Return the (X, Y) coordinate for the center point of the cell that contains the specified text.  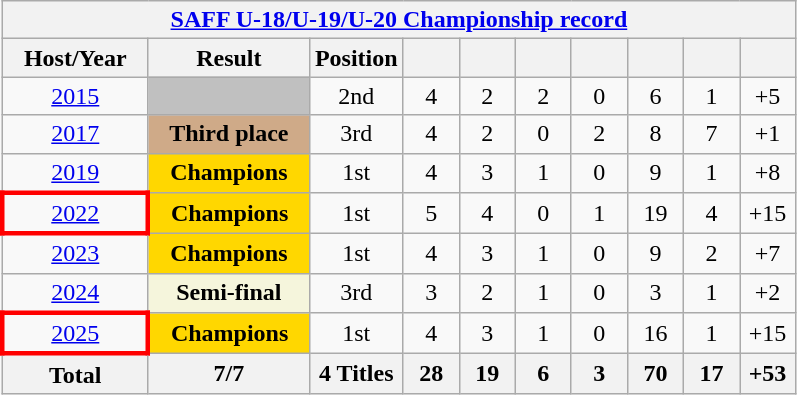
5 (431, 214)
+1 (768, 134)
+8 (768, 173)
+53 (768, 374)
Host/Year (75, 58)
Third place (228, 134)
2024 (75, 293)
+2 (768, 293)
Position (356, 58)
Semi-final (228, 293)
7/7 (228, 374)
7 (711, 134)
16 (655, 334)
28 (431, 374)
2nd (356, 96)
+5 (768, 96)
2022 (75, 214)
2025 (75, 334)
2015 (75, 96)
8 (655, 134)
17 (711, 374)
+7 (768, 254)
2019 (75, 173)
SAFF U-18/U-19/U-20 Championship record (398, 20)
Total (75, 374)
70 (655, 374)
2023 (75, 254)
2017 (75, 134)
Result (228, 58)
4 Titles (356, 374)
